Capture the cell that displays the provided text and extract its (X, Y) central coordinate. 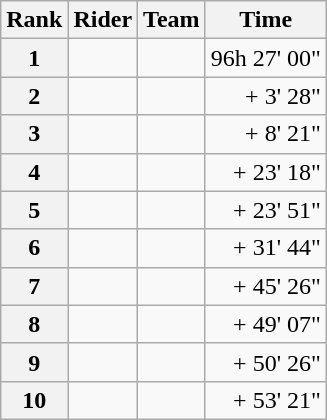
Time (266, 20)
+ 45' 26" (266, 286)
8 (34, 324)
4 (34, 172)
10 (34, 400)
+ 31' 44" (266, 248)
Rider (103, 20)
+ 23' 18" (266, 172)
+ 49' 07" (266, 324)
+ 8' 21" (266, 134)
Rank (34, 20)
6 (34, 248)
96h 27' 00" (266, 58)
+ 3' 28" (266, 96)
+ 23' 51" (266, 210)
7 (34, 286)
5 (34, 210)
+ 53' 21" (266, 400)
+ 50' 26" (266, 362)
3 (34, 134)
2 (34, 96)
1 (34, 58)
9 (34, 362)
Team (172, 20)
